Provide the [X, Y] coordinate of the cell's center where the given text is located.  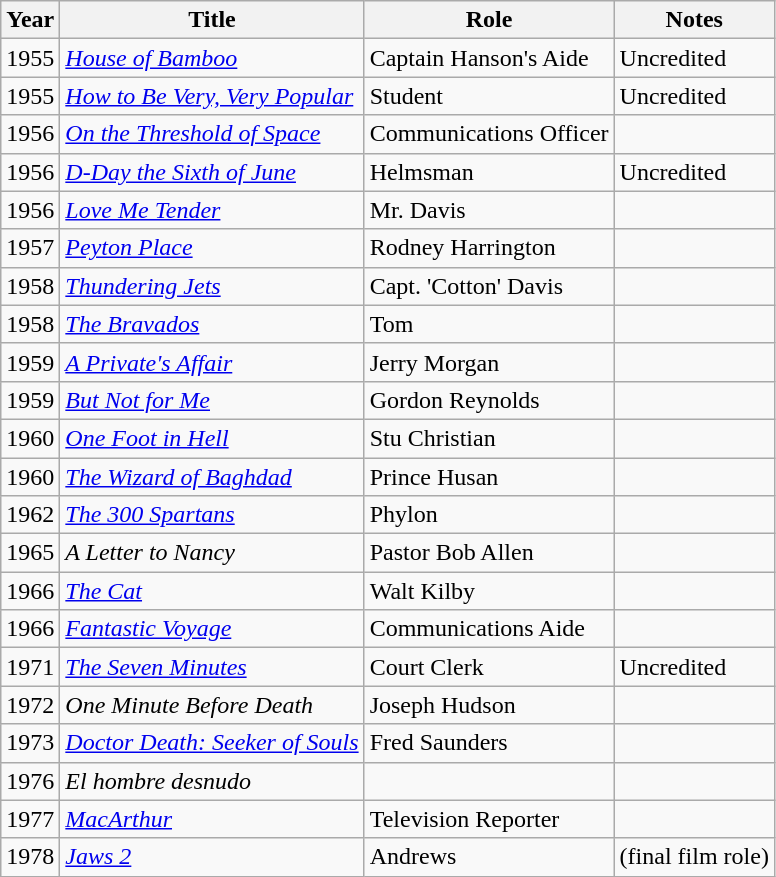
Andrews [489, 857]
Communications Aide [489, 629]
The Seven Minutes [212, 667]
Mr. Davis [489, 210]
Television Reporter [489, 819]
Role [489, 20]
1976 [30, 781]
El hombre desnudo [212, 781]
House of Bamboo [212, 58]
Title [212, 20]
Phylon [489, 515]
One Minute Before Death [212, 705]
Walt Kilby [489, 591]
Notes [694, 20]
The Bravados [212, 324]
Doctor Death: Seeker of Souls [212, 743]
1962 [30, 515]
One Foot in Hell [212, 438]
Joseph Hudson [489, 705]
1971 [30, 667]
(final film role) [694, 857]
Fantastic Voyage [212, 629]
How to Be Very, Very Popular [212, 96]
Thundering Jets [212, 286]
Year [30, 20]
1977 [30, 819]
1965 [30, 553]
A Letter to Nancy [212, 553]
Student [489, 96]
Stu Christian [489, 438]
Rodney Harrington [489, 248]
Court Clerk [489, 667]
Helmsman [489, 172]
1972 [30, 705]
Fred Saunders [489, 743]
On the Threshold of Space [212, 134]
1978 [30, 857]
Jaws 2 [212, 857]
But Not for Me [212, 400]
Pastor Bob Allen [489, 553]
Capt. 'Cotton' Davis [489, 286]
MacArthur [212, 819]
The 300 Spartans [212, 515]
D-Day the Sixth of June [212, 172]
Peyton Place [212, 248]
Gordon Reynolds [489, 400]
Prince Husan [489, 477]
The Wizard of Baghdad [212, 477]
1957 [30, 248]
The Cat [212, 591]
1973 [30, 743]
Love Me Tender [212, 210]
Captain Hanson's Aide [489, 58]
A Private's Affair [212, 362]
Tom [489, 324]
Communications Officer [489, 134]
Jerry Morgan [489, 362]
